Scan for the cell matching the given text and deliver its (x, y) coordinate at center. 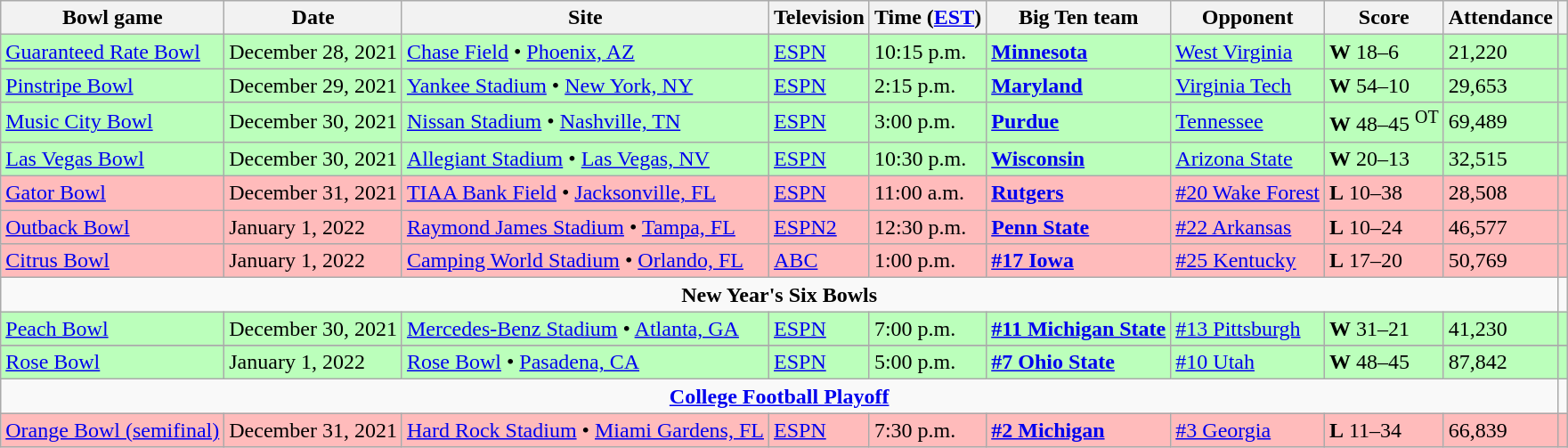
#20 Wake Forest (1248, 193)
#17 Iowa (1079, 261)
3:00 p.m. (928, 123)
Las Vegas Bowl (112, 159)
#2 Michigan (1079, 430)
Bowl game (112, 18)
Rose Bowl (112, 362)
December 29, 2021 (313, 86)
10:15 p.m. (928, 52)
Guaranteed Rate Bowl (112, 52)
Tennessee (1248, 123)
21,220 (1500, 52)
Virginia Tech (1248, 86)
12:30 p.m. (928, 227)
Gator Bowl (112, 193)
Penn State (1079, 227)
W 18–6 (1384, 52)
W 54–10 (1384, 86)
7:00 p.m. (928, 329)
10:30 p.m. (928, 159)
W 31–21 (1384, 329)
29,653 (1500, 86)
Score (1384, 18)
Chase Field • Phoenix, AZ (585, 52)
69,489 (1500, 123)
W 20–13 (1384, 159)
#22 Arkansas (1248, 227)
New Year's Six Bowls (780, 295)
Outback Bowl (112, 227)
Opponent (1248, 18)
TIAA Bank Field • Jacksonville, FL (585, 193)
50,769 (1500, 261)
Site (585, 18)
Orange Bowl (semifinal) (112, 430)
46,577 (1500, 227)
7:30 p.m. (928, 430)
#13 Pittsburgh (1248, 329)
Citrus Bowl (112, 261)
ESPN2 (819, 227)
Rutgers (1079, 193)
Mercedes-Benz Stadium • Atlanta, GA (585, 329)
Allegiant Stadium • Las Vegas, NV (585, 159)
32,515 (1500, 159)
Yankee Stadium • New York, NY (585, 86)
Music City Bowl (112, 123)
West Virginia (1248, 52)
Time (EST) (928, 18)
W 48–45 OT (1384, 123)
Rose Bowl • Pasadena, CA (585, 362)
L 10–24 (1384, 227)
Maryland (1079, 86)
ABC (819, 261)
L 17–20 (1384, 261)
W 48–45 (1384, 362)
41,230 (1500, 329)
Peach Bowl (112, 329)
Date (313, 18)
Hard Rock Stadium • Miami Gardens, FL (585, 430)
Wisconsin (1079, 159)
#3 Georgia (1248, 430)
#11 Michigan State (1079, 329)
66,839 (1500, 430)
College Football Playoff (780, 396)
Camping World Stadium • Orlando, FL (585, 261)
87,842 (1500, 362)
Big Ten team (1079, 18)
1:00 p.m. (928, 261)
11:00 a.m. (928, 193)
December 28, 2021 (313, 52)
#10 Utah (1248, 362)
#7 Ohio State (1079, 362)
Raymond James Stadium • Tampa, FL (585, 227)
Pinstripe Bowl (112, 86)
Purdue (1079, 123)
#25 Kentucky (1248, 261)
2:15 p.m. (928, 86)
L 11–34 (1384, 430)
Minnesota (1079, 52)
Television (819, 18)
Attendance (1500, 18)
L 10–38 (1384, 193)
28,508 (1500, 193)
Nissan Stadium • Nashville, TN (585, 123)
Arizona State (1248, 159)
5:00 p.m. (928, 362)
